Find where the given text appears and provide that cell's center as [x, y] coordinate. 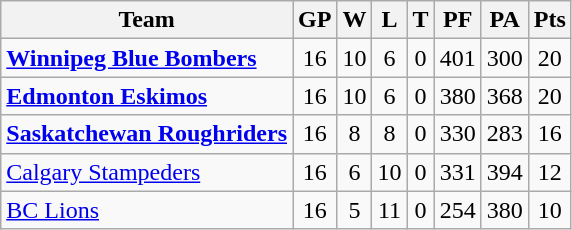
330 [458, 134]
Team [147, 20]
368 [504, 96]
PA [504, 20]
401 [458, 58]
Edmonton Eskimos [147, 96]
331 [458, 172]
T [420, 20]
PF [458, 20]
Calgary Stampeders [147, 172]
12 [550, 172]
BC Lions [147, 210]
5 [354, 210]
Saskatchewan Roughriders [147, 134]
Winnipeg Blue Bombers [147, 58]
283 [504, 134]
300 [504, 58]
GP [315, 20]
L [390, 20]
254 [458, 210]
11 [390, 210]
Pts [550, 20]
394 [504, 172]
W [354, 20]
